Return the [X, Y] coordinate for the center point of the cell that contains the specified text.  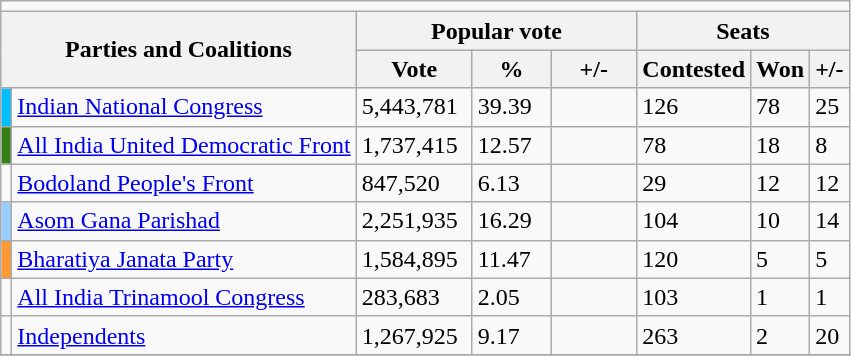
6.13 [512, 183]
2 [780, 335]
847,520 [414, 183]
104 [694, 221]
2,251,935 [414, 221]
Popular vote [496, 31]
Bodoland People's Front [184, 183]
Asom Gana Parishad [184, 221]
2.05 [512, 297]
% [512, 69]
16.29 [512, 221]
263 [694, 335]
1,737,415 [414, 145]
All India Trinamool Congress [184, 297]
Indian National Congress [184, 107]
5,443,781 [414, 107]
Seats [743, 31]
18 [780, 145]
1,267,925 [414, 335]
1,584,895 [414, 259]
Contested [694, 69]
25 [830, 107]
Won [780, 69]
9.17 [512, 335]
Vote [414, 69]
14 [830, 221]
All India United Democratic Front [184, 145]
103 [694, 297]
126 [694, 107]
Independents [184, 335]
Bharatiya Janata Party [184, 259]
120 [694, 259]
10 [780, 221]
283,683 [414, 297]
29 [694, 183]
8 [830, 145]
11.47 [512, 259]
20 [830, 335]
39.39 [512, 107]
12.57 [512, 145]
Parties and Coalitions [178, 50]
